Provide the [x, y] coordinate of the cell's center where the given text is located.  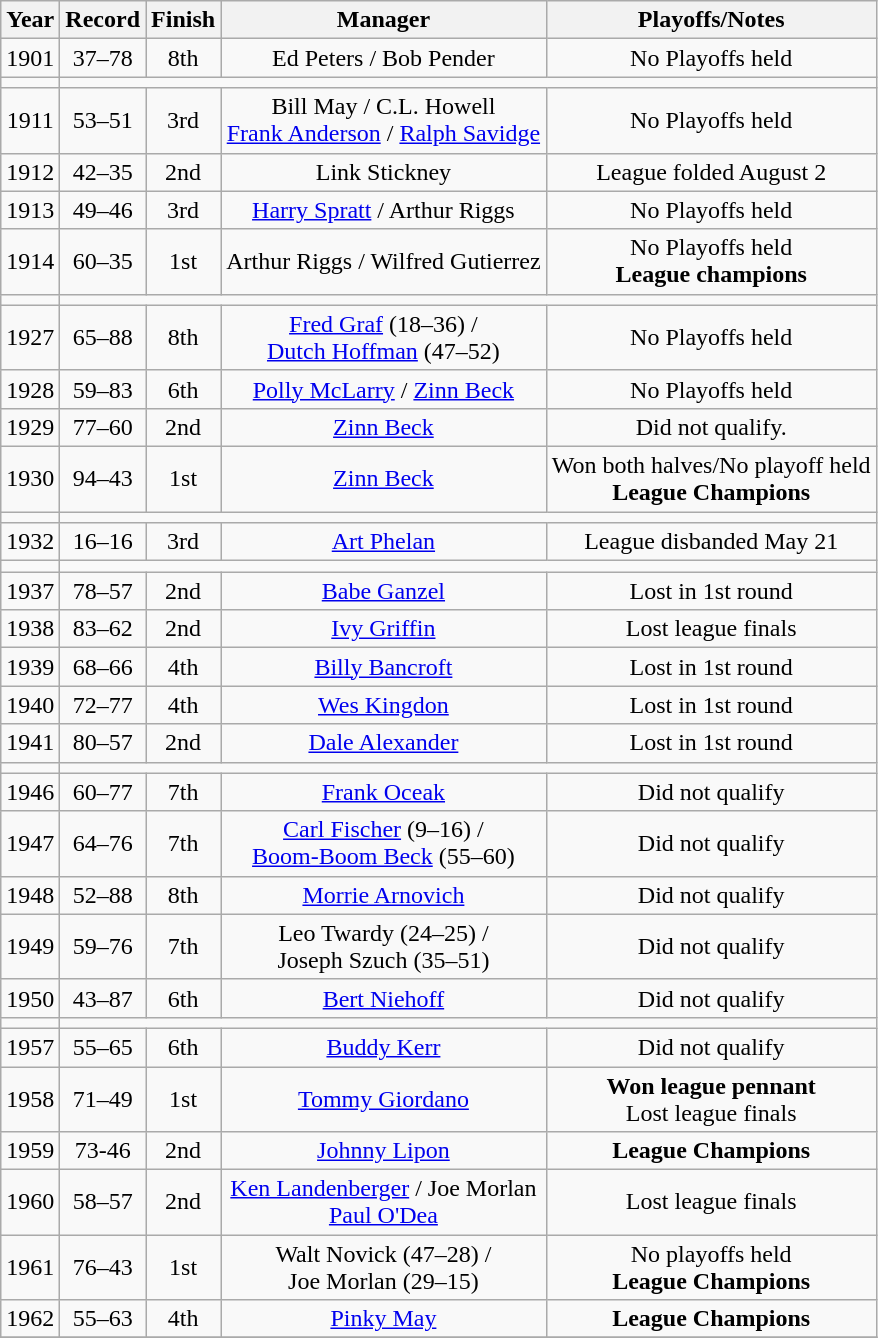
Frank Oceak [384, 792]
60–35 [103, 262]
59–83 [103, 389]
1946 [30, 792]
1940 [30, 705]
72–77 [103, 705]
16–16 [103, 542]
Johnny Lipon [384, 1151]
94–43 [103, 478]
55–65 [103, 1047]
1929 [30, 427]
1937 [30, 591]
Harry Spratt / Arthur Riggs [384, 210]
42–35 [103, 172]
1932 [30, 542]
1959 [30, 1151]
52–88 [103, 895]
Polly McLarry / Zinn Beck [384, 389]
League disbanded May 21 [711, 542]
1914 [30, 262]
1958 [30, 1098]
60–77 [103, 792]
Record [103, 20]
77–60 [103, 427]
Ed Peters / Bob Pender [384, 58]
49–46 [103, 210]
78–57 [103, 591]
League folded August 2 [711, 172]
64–76 [103, 844]
73-46 [103, 1151]
1961 [30, 1268]
Wes Kingdon [384, 705]
Fred Graf (18–36) /Dutch Hoffman (47–52) [384, 338]
59–76 [103, 946]
1948 [30, 895]
76–43 [103, 1268]
Art Phelan [384, 542]
Billy Bancroft [384, 667]
Finish [184, 20]
1939 [30, 667]
Won both halves/No playoff held League Champions [711, 478]
1947 [30, 844]
65–88 [103, 338]
80–57 [103, 743]
43–87 [103, 998]
Ivy Griffin [384, 629]
1913 [30, 210]
Arthur Riggs / Wilfred Gutierrez [384, 262]
1901 [30, 58]
1928 [30, 389]
37–78 [103, 58]
1927 [30, 338]
1911 [30, 120]
Did not qualify. [711, 427]
Morrie Arnovich [384, 895]
Ken Landenberger / Joe Morlan Paul O'Dea [384, 1202]
Leo Twardy (24–25) / Joseph Szuch (35–51) [384, 946]
Dale Alexander [384, 743]
1941 [30, 743]
Bert Niehoff [384, 998]
Buddy Kerr [384, 1047]
55–63 [103, 1319]
1938 [30, 629]
Year [30, 20]
58–57 [103, 1202]
1960 [30, 1202]
68–66 [103, 667]
Pinky May [384, 1319]
1949 [30, 946]
53–51 [103, 120]
71–49 [103, 1098]
Bill May / C.L. Howell Frank Anderson / Ralph Savidge [384, 120]
1950 [30, 998]
Walt Novick (47–28) / Joe Morlan (29–15) [384, 1268]
1930 [30, 478]
Playoffs/Notes [711, 20]
Manager [384, 20]
No Playoffs heldLeague champions [711, 262]
1957 [30, 1047]
1962 [30, 1319]
Won league pennantLost league finals [711, 1098]
83–62 [103, 629]
Carl Fischer (9–16) / Boom-Boom Beck (55–60) [384, 844]
Tommy Giordano [384, 1098]
No playoffs held League Champions [711, 1268]
Link Stickney [384, 172]
1912 [30, 172]
Babe Ganzel [384, 591]
